Capture the cell that displays the provided text and extract its [X, Y] central coordinate. 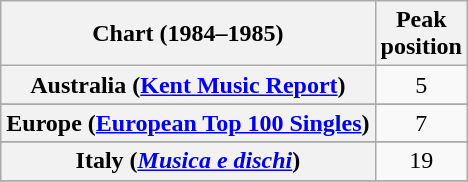
Chart (1984–1985) [188, 34]
Peakposition [421, 34]
7 [421, 123]
19 [421, 161]
Europe (European Top 100 Singles) [188, 123]
5 [421, 85]
Australia (Kent Music Report) [188, 85]
Italy (Musica e dischi) [188, 161]
